Return the (X, Y) coordinate for the center point of the cell that contains the specified text.  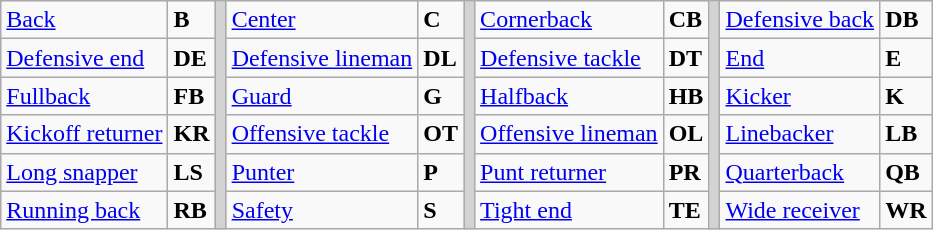
Safety (322, 210)
PR (686, 172)
KR (192, 134)
WR (906, 210)
Punter (322, 172)
Punt returner (570, 172)
DB (906, 20)
HB (686, 96)
LB (906, 134)
Fullback (84, 96)
E (906, 58)
K (906, 96)
FB (192, 96)
Long snapper (84, 172)
Kickoff returner (84, 134)
Offensive tackle (322, 134)
Quarterback (800, 172)
Defensive end (84, 58)
Wide receiver (800, 210)
End (800, 58)
Linebacker (800, 134)
Halfback (570, 96)
Defensive back (800, 20)
Defensive lineman (322, 58)
G (441, 96)
Tight end (570, 210)
Offensive lineman (570, 134)
DE (192, 58)
C (441, 20)
DT (686, 58)
Kicker (800, 96)
TE (686, 210)
S (441, 210)
Defensive tackle (570, 58)
Back (84, 20)
Cornerback (570, 20)
QB (906, 172)
DL (441, 58)
LS (192, 172)
CB (686, 20)
P (441, 172)
OT (441, 134)
RB (192, 210)
B (192, 20)
Guard (322, 96)
Center (322, 20)
Running back (84, 210)
OL (686, 134)
